Detect which cell encompasses the target text, then output its [x, y] center coordinate. 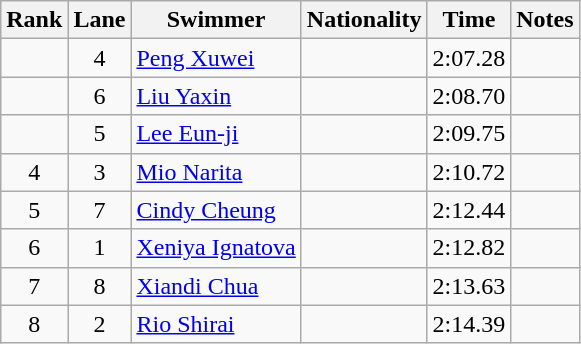
Time [469, 20]
2:13.63 [469, 286]
Lee Eun-ji [216, 134]
3 [100, 172]
Peng Xuwei [216, 58]
Cindy Cheung [216, 210]
Rank [34, 20]
Swimmer [216, 20]
Mio Narita [216, 172]
Notes [545, 20]
2:14.39 [469, 324]
Xiandi Chua [216, 286]
2 [100, 324]
2:07.28 [469, 58]
2:09.75 [469, 134]
2:12.82 [469, 248]
Lane [100, 20]
2:08.70 [469, 96]
Liu Yaxin [216, 96]
Nationality [364, 20]
2:12.44 [469, 210]
2:10.72 [469, 172]
Xeniya Ignatova [216, 248]
1 [100, 248]
Rio Shirai [216, 324]
